Search for the cell housing the specified text and yield its (X, Y) center coordinate. 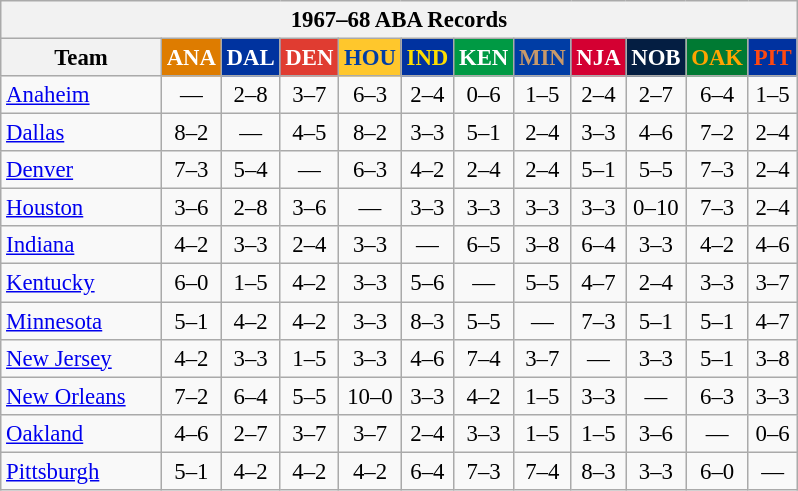
4–5 (310, 133)
0–10 (656, 208)
NOB (656, 58)
Houston (82, 208)
Kentucky (82, 283)
Indiana (82, 245)
Denver (82, 170)
PIT (772, 58)
KEN (484, 58)
Pittsburgh (82, 471)
New Jersey (82, 358)
6–5 (484, 245)
1967–68 ABA Records (399, 20)
DAL (250, 58)
5–6 (427, 283)
DEN (310, 58)
HOU (370, 58)
NJA (598, 58)
Minnesota (82, 321)
Team (82, 58)
Anaheim (82, 95)
Oakland (82, 433)
IND (427, 58)
Dallas (82, 133)
ANA (191, 58)
OAK (718, 58)
New Orleans (82, 396)
5–4 (250, 170)
10–0 (370, 396)
MIN (542, 58)
